Provide the [x, y] coordinate of the cell's center where the given text is located.  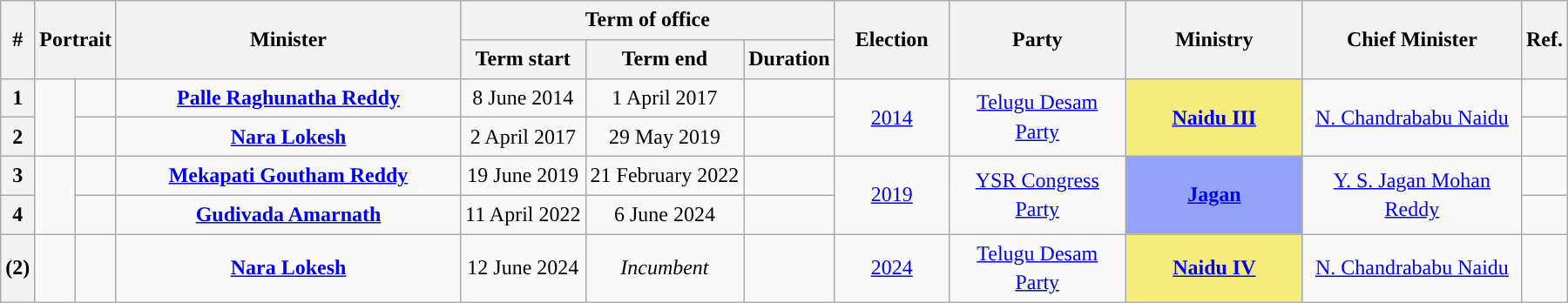
Incumbent [665, 268]
29 May 2019 [665, 138]
Ministry [1214, 40]
Y. S. Jagan Mohan Reddy [1411, 195]
2 April 2017 [524, 138]
Jagan [1214, 195]
Duration [789, 59]
Gudivada Amarnath [287, 214]
Term of office [648, 21]
Party [1037, 40]
# [17, 40]
(2) [17, 268]
11 April 2022 [524, 214]
2 [17, 138]
2024 [892, 268]
12 June 2024 [524, 268]
Palle Raghunatha Reddy [287, 98]
19 June 2019 [524, 176]
Term start [524, 59]
Naidu IV [1214, 268]
3 [17, 176]
Naidu III [1214, 117]
1 [17, 98]
Mekapati Goutham Reddy [287, 176]
1 April 2017 [665, 98]
Term end [665, 59]
YSR Congress Party [1037, 195]
Ref. [1544, 40]
21 February 2022 [665, 176]
6 June 2024 [665, 214]
Chief Minister [1411, 40]
Election [892, 40]
4 [17, 214]
2014 [892, 117]
8 June 2014 [524, 98]
Portrait [76, 40]
Minister [287, 40]
2019 [892, 195]
